Detect which cell encompasses the target text, then output its [X, Y] center coordinate. 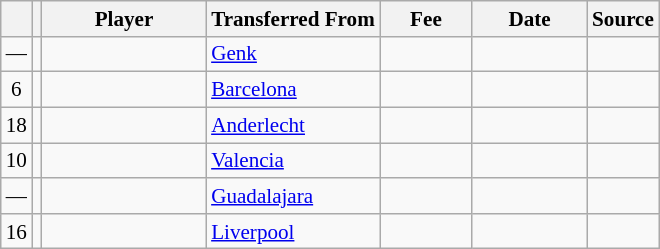
Transferred From [293, 18]
Guadalajara [293, 196]
Date [530, 18]
Barcelona [293, 90]
18 [16, 124]
16 [16, 230]
Genk [293, 54]
Player [124, 18]
Valencia [293, 160]
Source [623, 18]
6 [16, 90]
Fee [426, 18]
10 [16, 160]
Anderlecht [293, 124]
Liverpool [293, 230]
